Return the [X, Y] coordinate for the center point of the cell that contains the specified text.  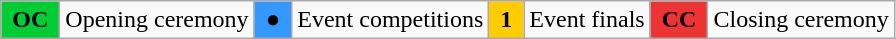
● [273, 20]
CC [679, 20]
Event competitions [390, 20]
Closing ceremony [801, 20]
Event finals [587, 20]
1 [506, 20]
OC [30, 20]
Opening ceremony [157, 20]
